Scan for the cell matching the given text and deliver its [X, Y] coordinate at center. 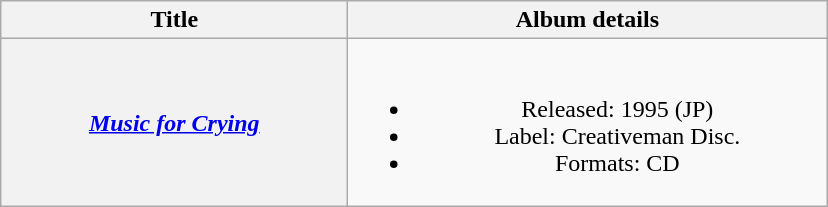
Title [174, 20]
Album details [588, 20]
Released: 1995 (JP)Label: Creativeman Disc.Formats: CD [588, 122]
Music for Crying [174, 122]
